Find where the given text appears and provide that cell's center as (x, y) coordinate. 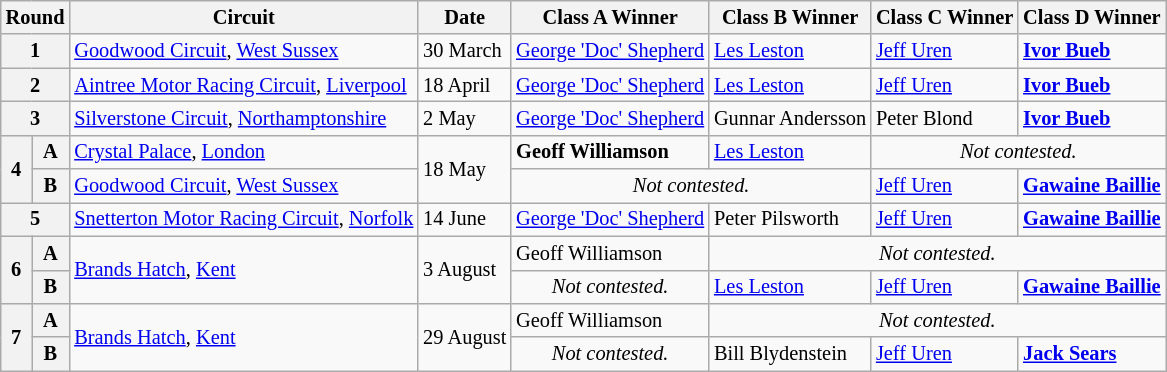
Date (464, 17)
2 (36, 85)
Aintree Motor Racing Circuit, Liverpool (244, 85)
7 (16, 336)
30 March (464, 51)
3 (36, 118)
14 June (464, 219)
5 (36, 219)
18 May (464, 168)
Peter Pilsworth (790, 219)
6 (16, 270)
Circuit (244, 17)
Peter Blond (944, 118)
Round (36, 17)
Snetterton Motor Racing Circuit, Norfolk (244, 219)
Bill Blydenstein (790, 354)
18 April (464, 85)
Gunnar Andersson (790, 118)
29 August (464, 336)
Class D Winner (1092, 17)
Class B Winner (790, 17)
2 May (464, 118)
1 (36, 51)
Class A Winner (610, 17)
Class C Winner (944, 17)
3 August (464, 270)
Jack Sears (1092, 354)
Crystal Palace, London (244, 152)
Silverstone Circuit, Northamptonshire (244, 118)
4 (16, 168)
